Return the (x, y) coordinate for the center point of the cell that contains the specified text.  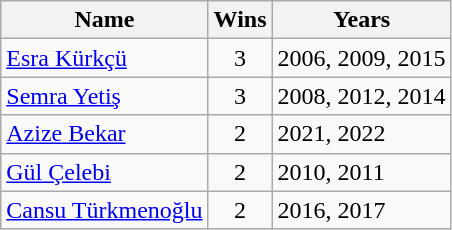
Semra Yetiş (104, 96)
Years (362, 20)
Azize Bekar (104, 134)
2016, 2017 (362, 210)
Wins (240, 20)
Name (104, 20)
2006, 2009, 2015 (362, 58)
Gül Çelebi (104, 172)
Cansu Türkmenoğlu (104, 210)
2008, 2012, 2014 (362, 96)
Esra Kürkçü (104, 58)
2021, 2022 (362, 134)
2010, 2011 (362, 172)
